Provide the (X, Y) coordinate of the cell's center where the given text is located.  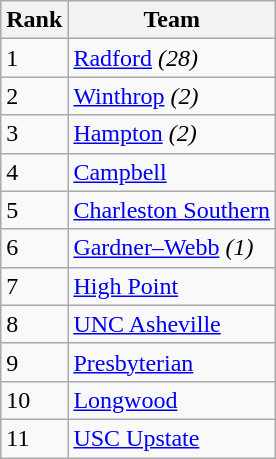
11 (34, 438)
Radford (28) (172, 58)
Rank (34, 20)
2 (34, 96)
Campbell (172, 172)
7 (34, 286)
High Point (172, 286)
5 (34, 210)
USC Upstate (172, 438)
Hampton (2) (172, 134)
8 (34, 324)
10 (34, 400)
3 (34, 134)
6 (34, 248)
Longwood (172, 400)
9 (34, 362)
Presbyterian (172, 362)
Team (172, 20)
Charleston Southern (172, 210)
Gardner–Webb (1) (172, 248)
4 (34, 172)
1 (34, 58)
Winthrop (2) (172, 96)
UNC Asheville (172, 324)
